From the cell containing the given text, extract its center point as [x, y] coordinate. 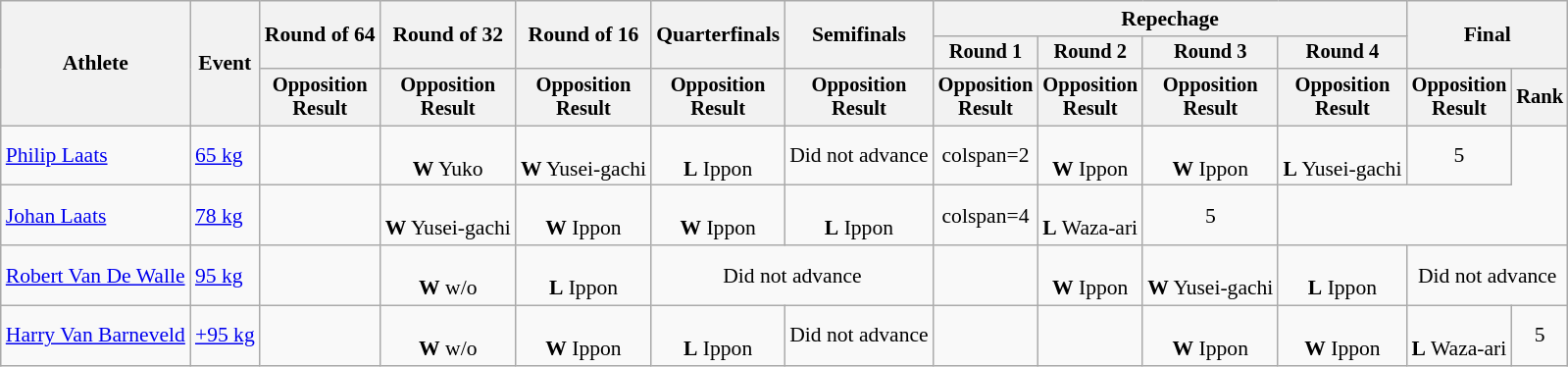
L Yusei-gachi [1341, 155]
Round 2 [1090, 53]
65 kg [226, 155]
Quarterfinals [718, 35]
Johan Laats [96, 216]
Round 1 [986, 53]
+95 kg [226, 336]
Harry Van Barneveld [96, 336]
Round of 32 [448, 35]
Rank [1540, 97]
95 kg [226, 275]
78 kg [226, 216]
Athlete [96, 63]
Round of 16 [583, 35]
Round 3 [1210, 53]
Round of 64 [320, 35]
Repechage [1171, 19]
Event [226, 63]
colspan=2 [986, 155]
colspan=4 [986, 216]
Robert Van De Walle [96, 275]
Round 4 [1341, 53]
W Yuko [448, 155]
Philip Laats [96, 155]
Semifinals [859, 35]
Final [1487, 35]
